Return [X, Y] of the center of cell containing provided text 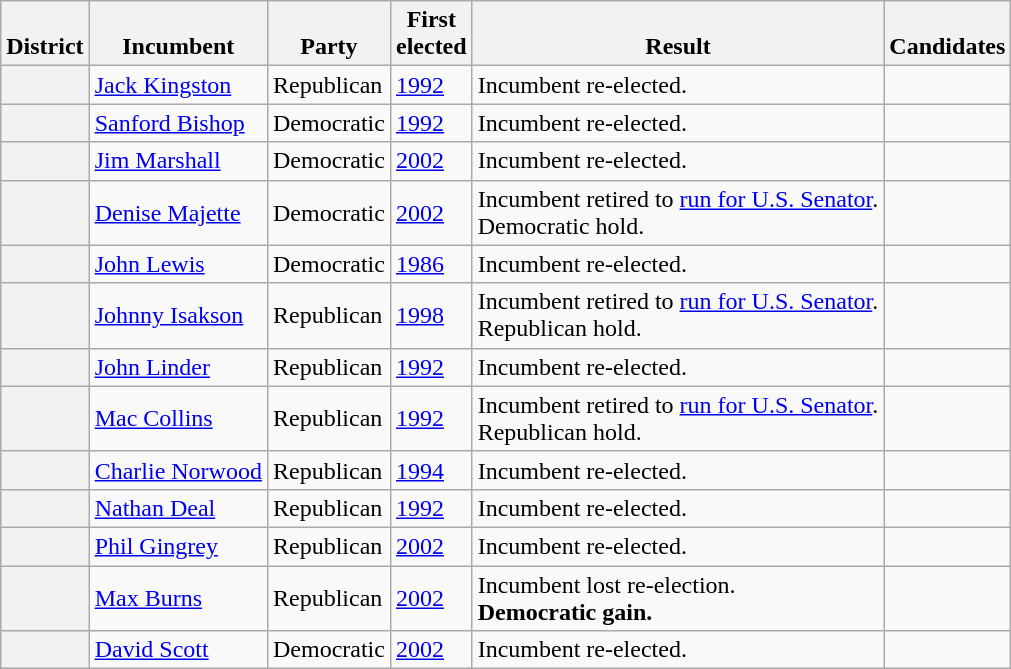
Firstelected [431, 34]
Jim Marshall [178, 161]
District [45, 34]
Party [328, 34]
John Linder [178, 367]
Incumbent lost re-election.Democratic gain. [678, 598]
1998 [431, 316]
1986 [431, 264]
David Scott [178, 650]
Charlie Norwood [178, 470]
1994 [431, 470]
Denise Majette [178, 212]
Result [678, 34]
Johnny Isakson [178, 316]
Incumbent [178, 34]
Sanford Bishop [178, 123]
Mac Collins [178, 418]
Max Burns [178, 598]
Nathan Deal [178, 508]
Phil Gingrey [178, 546]
Candidates [948, 34]
Jack Kingston [178, 85]
Incumbent retired to run for U.S. Senator. Democratic hold. [678, 212]
John Lewis [178, 264]
